Find where the given text appears and provide that cell's center as (x, y) coordinate. 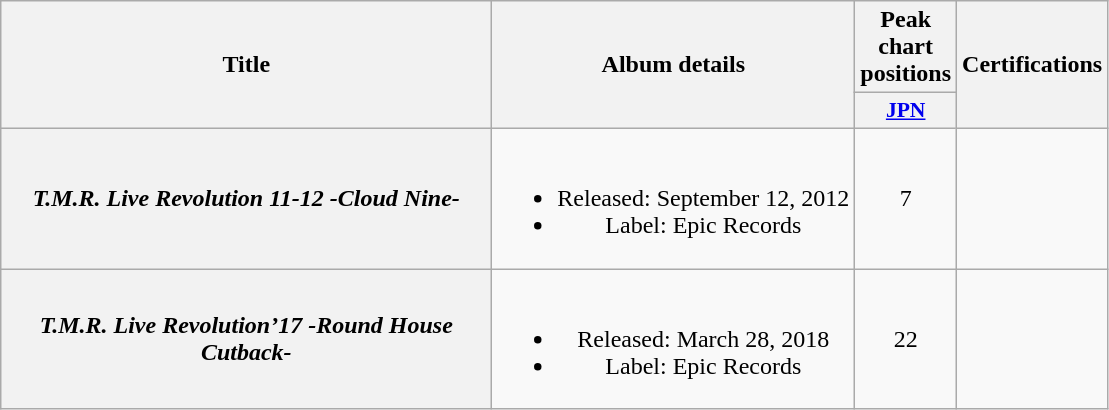
T.M.R. Live Revolution’17 -Round House Cutback- (246, 338)
22 (906, 338)
T.M.R. Live Revolution 11-12 -Cloud Nine- (246, 198)
Released: March 28, 2018Label: Epic Records (674, 338)
Certifications (1032, 65)
Released: September 12, 2012Label: Epic Records (674, 198)
Title (246, 65)
Album details (674, 65)
Peak chart positions (906, 47)
7 (906, 198)
JPN (906, 111)
